Determine the (X, Y) coordinate at the center of the cell enclosing the given text.  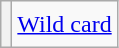
Wild card (64, 24)
